Return the (x, y) coordinate for the center point of the cell that contains the specified text.  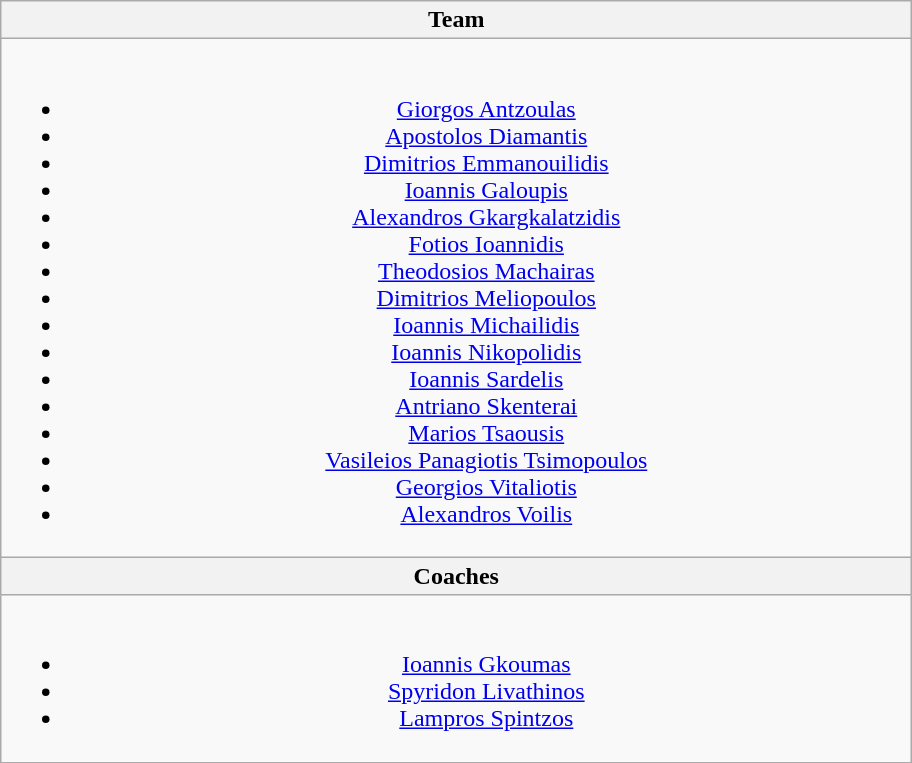
Team (456, 20)
Ioannis Gkoumas Spyridon Livathinos Lampros Spintzos (456, 678)
Coaches (456, 576)
